Return [X, Y] of the center of cell containing provided text 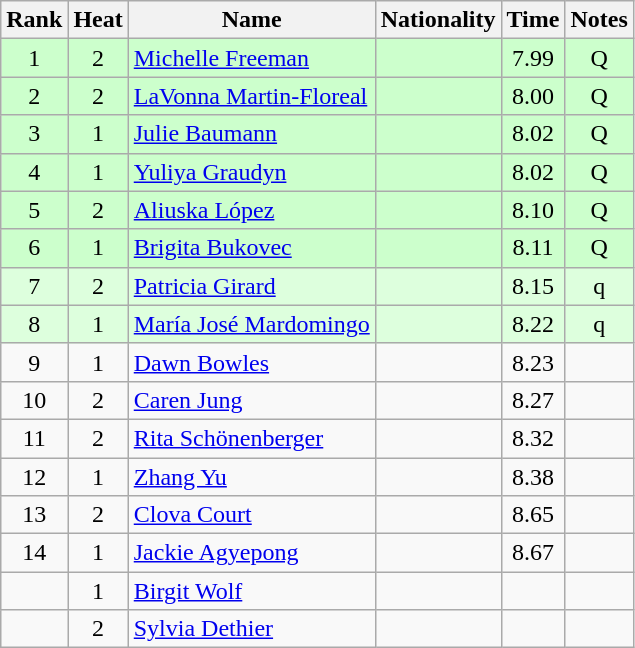
8.22 [533, 324]
10 [34, 400]
Birgit Wolf [252, 591]
Yuliya Graudyn [252, 172]
Brigita Bukovec [252, 248]
8.32 [533, 438]
Heat [98, 20]
8.67 [533, 553]
Aliuska López [252, 210]
12 [34, 477]
7.99 [533, 58]
Zhang Yu [252, 477]
Clova Court [252, 515]
5 [34, 210]
3 [34, 134]
8 [34, 324]
Notes [599, 20]
Rita Schönenberger [252, 438]
8.27 [533, 400]
María José Mardomingo [252, 324]
Jackie Agyepong [252, 553]
8.10 [533, 210]
LaVonna Martin-Floreal [252, 96]
8.23 [533, 362]
Julie Baumann [252, 134]
8.00 [533, 96]
Name [252, 20]
8.11 [533, 248]
Dawn Bowles [252, 362]
7 [34, 286]
Michelle Freeman [252, 58]
Sylvia Dethier [252, 629]
8.15 [533, 286]
Patricia Girard [252, 286]
4 [34, 172]
8.38 [533, 477]
14 [34, 553]
11 [34, 438]
8.65 [533, 515]
13 [34, 515]
Time [533, 20]
Caren Jung [252, 400]
Nationality [438, 20]
9 [34, 362]
6 [34, 248]
Rank [34, 20]
